Return the [X, Y] coordinate for the center point of the cell that contains the specified text.  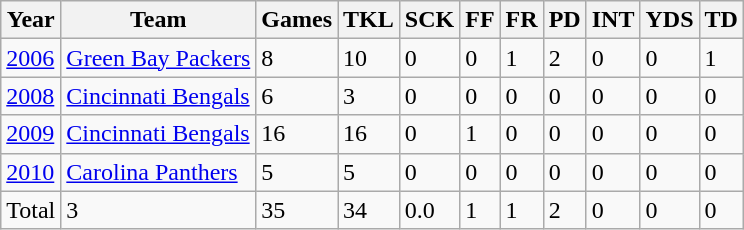
FR [522, 20]
2006 [31, 58]
34 [369, 210]
FF [480, 20]
6 [297, 96]
10 [369, 58]
SCK [429, 20]
0.0 [429, 210]
35 [297, 210]
2009 [31, 134]
PD [564, 20]
2008 [31, 96]
Games [297, 20]
Total [31, 210]
INT [613, 20]
Team [158, 20]
Carolina Panthers [158, 172]
8 [297, 58]
Year [31, 20]
TD [721, 20]
2010 [31, 172]
TKL [369, 20]
YDS [670, 20]
Green Bay Packers [158, 58]
